Scan for the cell matching the given text and deliver its [x, y] coordinate at center. 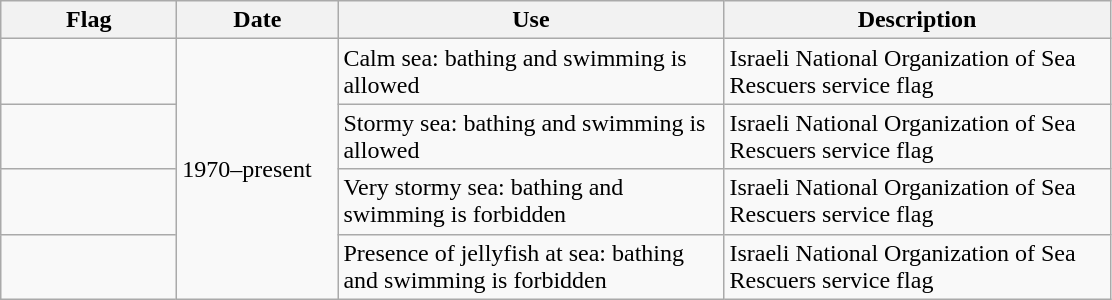
Very stormy sea: bathing and swimming is forbidden [531, 202]
1970–present [258, 169]
Calm sea: bathing and swimming is allowed [531, 72]
Use [531, 20]
Stormy sea: bathing and swimming is allowed [531, 136]
Date [258, 20]
Description [917, 20]
Flag [89, 20]
Presence of jellyfish at sea: bathing and swimming is forbidden [531, 266]
